Detect which cell encompasses the target text, then output its (X, Y) center coordinate. 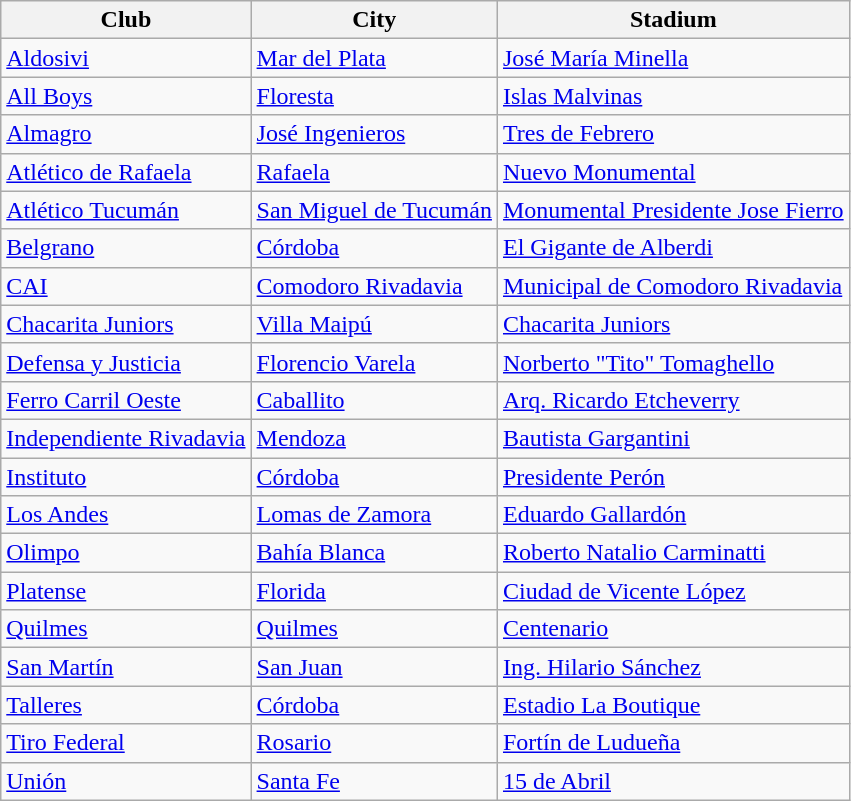
Talleres (126, 705)
Eduardo Gallardón (673, 515)
Municipal de Comodoro Rivadavia (673, 286)
Arq. Ricardo Etcheverry (673, 400)
Tiro Federal (126, 743)
Fortín de Ludueña (673, 743)
Caballito (374, 400)
Unión (126, 781)
Monumental Presidente Jose Fierro (673, 210)
Norberto "Tito" Tomaghello (673, 362)
Atlético de Rafaela (126, 172)
Villa Maipú (374, 324)
José Ingenieros (374, 134)
Club (126, 20)
Mendoza (374, 438)
Roberto Natalio Carminatti (673, 553)
City (374, 20)
Floresta (374, 96)
Rosario (374, 743)
Bahía Blanca (374, 553)
Centenario (673, 629)
Florida (374, 591)
Ferro Carril Oeste (126, 400)
Tres de Febrero (673, 134)
José María Minella (673, 58)
Comodoro Rivadavia (374, 286)
Ing. Hilario Sánchez (673, 667)
Islas Malvinas (673, 96)
San Martín (126, 667)
Nuevo Monumental (673, 172)
Lomas de Zamora (374, 515)
Santa Fe (374, 781)
Presidente Perón (673, 477)
Belgrano (126, 248)
Mar del Plata (374, 58)
Instituto (126, 477)
CAI (126, 286)
Florencio Varela (374, 362)
Atlético Tucumán (126, 210)
San Miguel de Tucumán (374, 210)
Bautista Gargantini (673, 438)
Platense (126, 591)
Ciudad de Vicente López (673, 591)
Olimpo (126, 553)
15 de Abril (673, 781)
All Boys (126, 96)
Los Andes (126, 515)
Almagro (126, 134)
Rafaela (374, 172)
Stadium (673, 20)
El Gigante de Alberdi (673, 248)
Independiente Rivadavia (126, 438)
Estadio La Boutique (673, 705)
San Juan (374, 667)
Aldosivi (126, 58)
Defensa y Justicia (126, 362)
